Find where the given text appears and provide that cell's center as [x, y] coordinate. 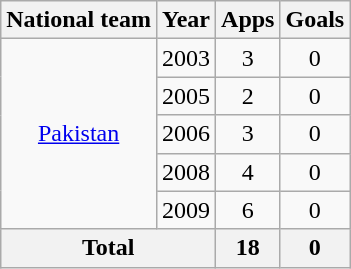
2009 [186, 210]
Total [108, 248]
2005 [186, 96]
6 [248, 210]
2006 [186, 134]
Goals [315, 20]
Year [186, 20]
18 [248, 248]
2 [248, 96]
2003 [186, 58]
2008 [186, 172]
National team [79, 20]
4 [248, 172]
Pakistan [79, 134]
Apps [248, 20]
